For the text-containing cell, return its midpoint in (X, Y) coordinate format. 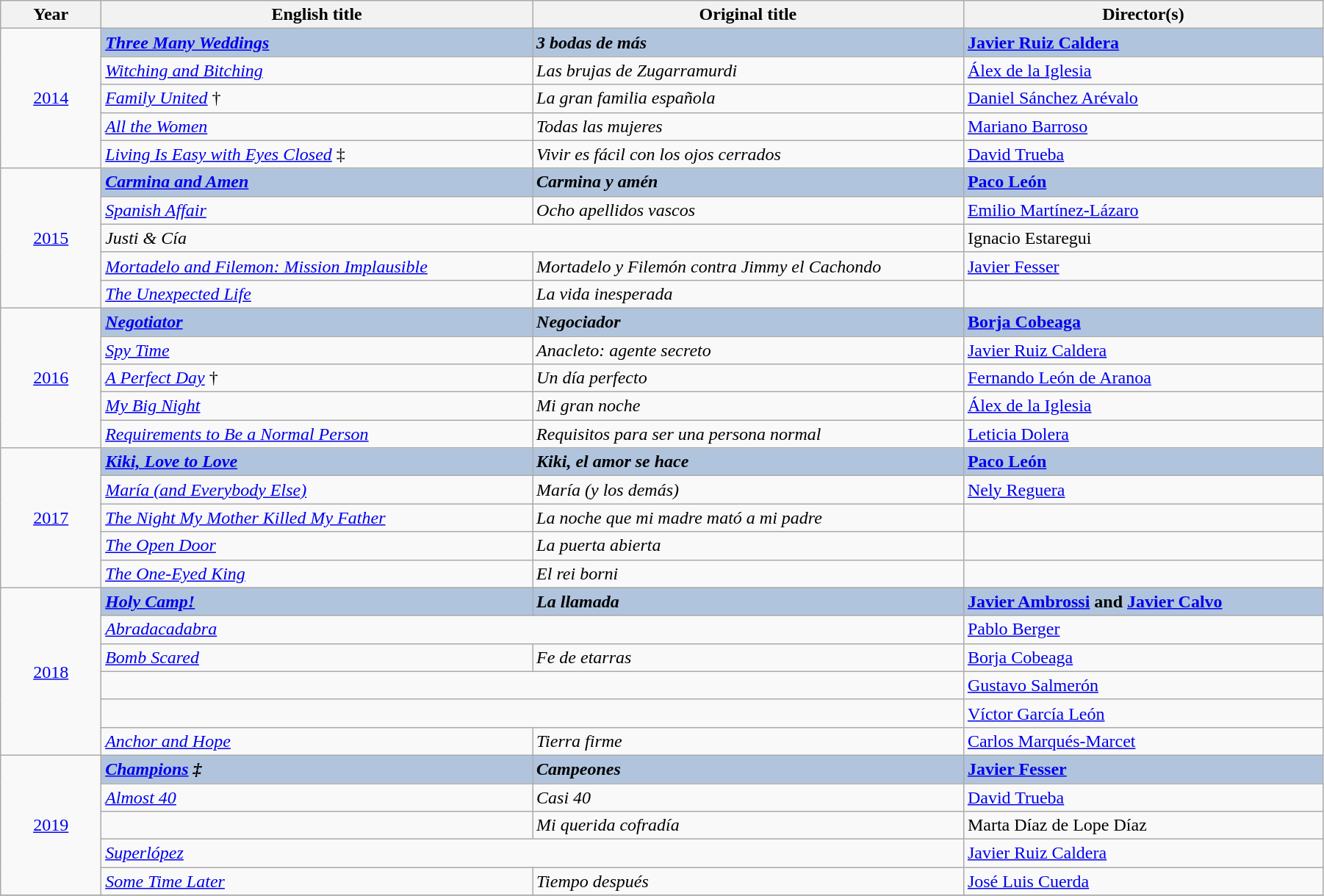
José Luis Cuerda (1143, 881)
Three Many Weddings (317, 43)
Family United † (317, 98)
Fernando León de Aranoa (1143, 378)
Fe de etarras (748, 657)
Year (51, 15)
Mortadelo y Filemón contra Jimmy el Cachondo (748, 266)
Anacleto: agente secreto (748, 350)
All the Women (317, 126)
Mortadelo and Filemon: Mission Implausible (317, 266)
María (and Everybody Else) (317, 490)
The Night My Mother Killed My Father (317, 518)
My Big Night (317, 406)
Anchor and Hope (317, 741)
Requisitos para ser una persona normal (748, 434)
María (y los demás) (748, 490)
Mi gran noche (748, 406)
Ocho apellidos vascos (748, 210)
Marta Díaz de Lope Díaz (1143, 825)
La llamada (748, 601)
El rei borni (748, 574)
Tierra firme (748, 741)
2017 (51, 518)
Mariano Barroso (1143, 126)
Javier Ambrossi and Javier Calvo (1143, 601)
2018 (51, 671)
Daniel Sánchez Arévalo (1143, 98)
Spy Time (317, 350)
2019 (51, 825)
Nely Reguera (1143, 490)
Emilio Martínez-Lázaro (1143, 210)
Almost 40 (317, 797)
Director(s) (1143, 15)
Pablo Berger (1143, 629)
Witching and Bitching (317, 71)
Holy Camp! (317, 601)
Bomb Scared (317, 657)
Kiki, Love to Love (317, 462)
2016 (51, 377)
Las brujas de Zugarramurdi (748, 71)
Living Is Easy with Eyes Closed ‡ (317, 154)
Spanish Affair (317, 210)
Abradacadabra (533, 629)
Some Time Later (317, 881)
Champions ‡ (317, 769)
The One-Eyed King (317, 574)
Ignacio Estaregui (1143, 238)
Carlos Marqués-Marcet (1143, 741)
Leticia Dolera (1143, 434)
Un día perfecto (748, 378)
Carmina and Amen (317, 182)
La noche que mi madre mató a mi padre (748, 518)
Negotiator (317, 322)
The Open Door (317, 546)
Gustavo Salmerón (1143, 685)
Tiempo después (748, 881)
Vivir es fácil con los ojos cerrados (748, 154)
Superlópez (533, 853)
Campeones (748, 769)
2014 (51, 98)
Todas las mujeres (748, 126)
English title (317, 15)
Kiki, el amor se hace (748, 462)
La puerta abierta (748, 546)
La vida inesperada (748, 294)
Carmina y amén (748, 182)
Negociador (748, 322)
A Perfect Day † (317, 378)
Requirements to Be a Normal Person (317, 434)
Casi 40 (748, 797)
2015 (51, 238)
Víctor García León (1143, 713)
The Unexpected Life (317, 294)
Justi & Cía (533, 238)
Mi querida cofradía (748, 825)
3 bodas de más (748, 43)
Original title (748, 15)
La gran familia española (748, 98)
